Locate the cell with the specified text and output its [x, y] center coordinate. 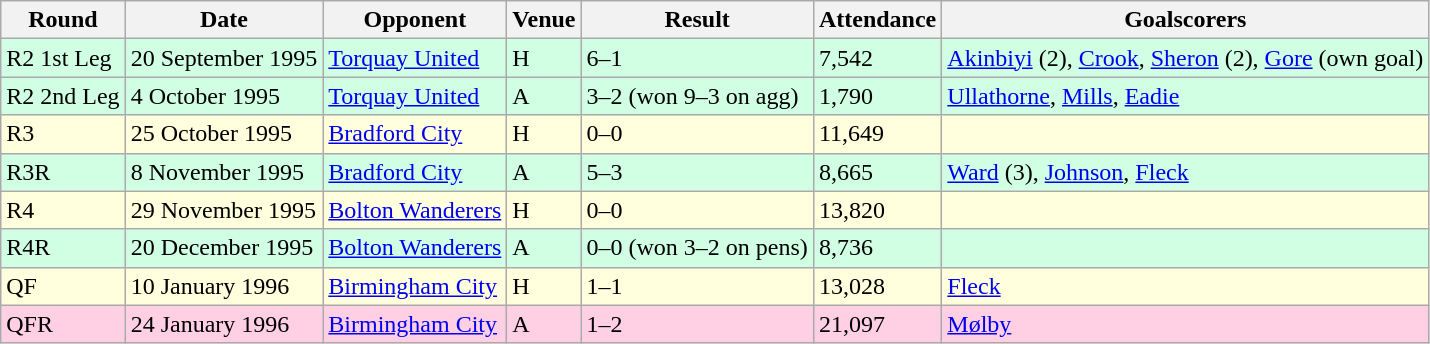
13,028 [877, 286]
R4 [63, 210]
Fleck [1186, 286]
1–2 [697, 324]
Ullathorne, Mills, Eadie [1186, 96]
QFR [63, 324]
Round [63, 20]
7,542 [877, 58]
21,097 [877, 324]
4 October 1995 [224, 96]
3–2 (won 9–3 on agg) [697, 96]
1–1 [697, 286]
Goalscorers [1186, 20]
R2 1st Leg [63, 58]
8 November 1995 [224, 172]
Opponent [415, 20]
0–0 (won 3–2 on pens) [697, 248]
13,820 [877, 210]
10 January 1996 [224, 286]
R2 2nd Leg [63, 96]
R3R [63, 172]
8,736 [877, 248]
Venue [544, 20]
QF [63, 286]
R3 [63, 134]
6–1 [697, 58]
8,665 [877, 172]
Date [224, 20]
Ward (3), Johnson, Fleck [1186, 172]
25 October 1995 [224, 134]
5–3 [697, 172]
20 December 1995 [224, 248]
Mølby [1186, 324]
Result [697, 20]
Attendance [877, 20]
24 January 1996 [224, 324]
R4R [63, 248]
Akinbiyi (2), Crook, Sheron (2), Gore (own goal) [1186, 58]
11,649 [877, 134]
1,790 [877, 96]
29 November 1995 [224, 210]
20 September 1995 [224, 58]
